Determine the (X, Y) coordinate at the center of the cell enclosing the given text.  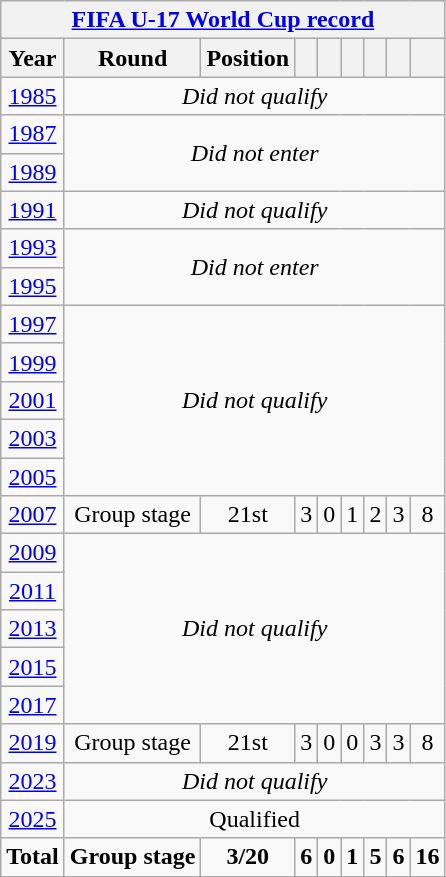
2001 (33, 400)
2011 (33, 591)
16 (428, 857)
3/20 (248, 857)
Qualified (254, 819)
2009 (33, 553)
Round (132, 58)
2019 (33, 743)
2005 (33, 477)
Year (33, 58)
2015 (33, 667)
1993 (33, 248)
1991 (33, 210)
2007 (33, 515)
Position (248, 58)
2003 (33, 438)
1987 (33, 134)
FIFA U-17 World Cup record (223, 20)
1997 (33, 324)
1985 (33, 96)
1989 (33, 172)
1999 (33, 362)
2023 (33, 781)
2 (376, 515)
2017 (33, 705)
5 (376, 857)
2025 (33, 819)
Total (33, 857)
2013 (33, 629)
1995 (33, 286)
